For the text-containing cell, return its midpoint in (x, y) coordinate format. 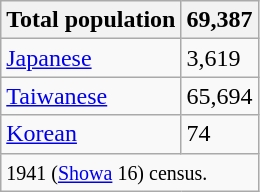
3,619 (220, 58)
Korean (91, 134)
Total population (91, 20)
Japanese (91, 58)
69,387 (220, 20)
65,694 (220, 96)
74 (220, 134)
Taiwanese (91, 96)
1941 (Showa 16) census. (130, 172)
